Provide the (X, Y) coordinate of the cell's center where the given text is located.  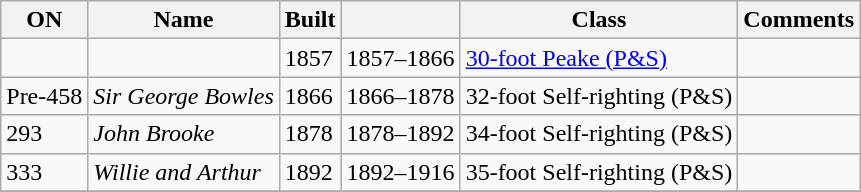
333 (44, 172)
1857 (310, 58)
1878–1892 (400, 134)
1866–1878 (400, 96)
30-foot Peake (P&S) (599, 58)
Comments (799, 20)
Sir George Bowles (184, 96)
Willie and Arthur (184, 172)
1892 (310, 172)
Class (599, 20)
Name (184, 20)
Built (310, 20)
John Brooke (184, 134)
35-foot Self-righting (P&S) (599, 172)
ON (44, 20)
34-foot Self-righting (P&S) (599, 134)
1866 (310, 96)
293 (44, 134)
1878 (310, 134)
1857–1866 (400, 58)
1892–1916 (400, 172)
32-foot Self-righting (P&S) (599, 96)
Pre-458 (44, 96)
